Return [X, Y] of the center of cell containing provided text 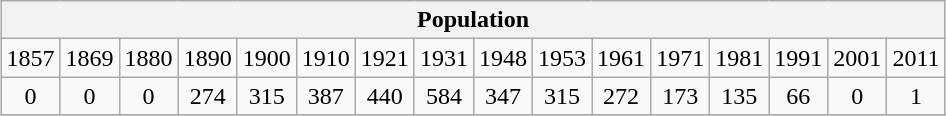
1910 [326, 58]
1948 [502, 58]
1961 [622, 58]
387 [326, 96]
1931 [444, 58]
2011 [916, 58]
Population [473, 20]
440 [384, 96]
1890 [208, 58]
1900 [266, 58]
274 [208, 96]
584 [444, 96]
1857 [30, 58]
1880 [148, 58]
1991 [798, 58]
347 [502, 96]
272 [622, 96]
1953 [562, 58]
2001 [858, 58]
1981 [740, 58]
173 [680, 96]
1921 [384, 58]
135 [740, 96]
66 [798, 96]
1971 [680, 58]
1 [916, 96]
1869 [90, 58]
